Search for the cell housing the specified text and yield its (X, Y) center coordinate. 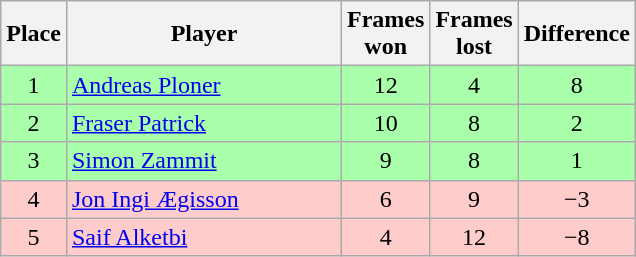
5 (34, 237)
−3 (576, 199)
Player (204, 34)
Frames lost (474, 34)
Difference (576, 34)
10 (386, 123)
Simon Zammit (204, 161)
−8 (576, 237)
Saif Alketbi (204, 237)
Jon Ingi Ægisson (204, 199)
Place (34, 34)
Andreas Ploner (204, 85)
6 (386, 199)
Frames won (386, 34)
Fraser Patrick (204, 123)
3 (34, 161)
